Scan for the cell matching the given text and deliver its (X, Y) coordinate at center. 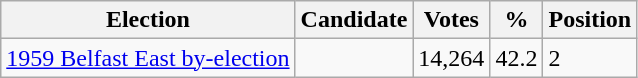
14,264 (452, 58)
1959 Belfast East by-election (148, 58)
42.2 (516, 58)
Votes (452, 20)
% (516, 20)
Position (590, 20)
Candidate (354, 20)
2 (590, 58)
Election (148, 20)
